Identify which cell holds the provided text, then report its [x, y] central coordinate. 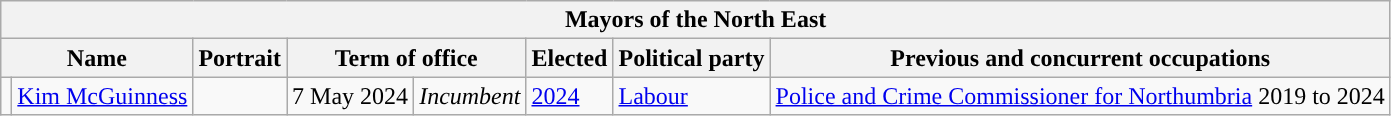
Kim McGuinness [102, 96]
Term of office [406, 58]
7 May 2024 [350, 96]
Incumbent [470, 96]
Name [97, 58]
Elected [570, 58]
2024 [570, 96]
Previous and concurrent occupations [1080, 58]
Political party [692, 58]
Police and Crime Commissioner for Northumbria 2019 to 2024 [1080, 96]
Labour [692, 96]
Portrait [240, 58]
Mayors of the North East [696, 20]
